Extract the [x, y] coordinate from the center of the cell holding the provided text.  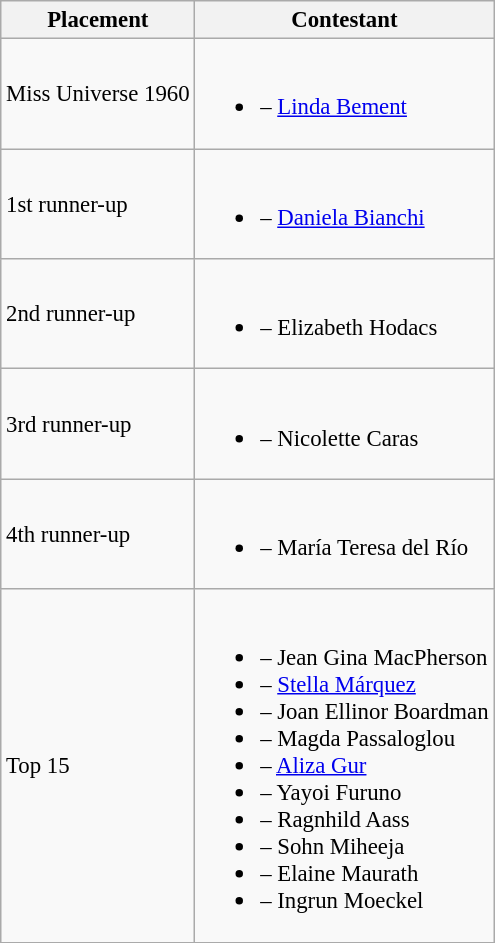
3rd runner-up [98, 424]
1st runner-up [98, 204]
Contestant [344, 20]
Top 15 [98, 766]
– Elizabeth Hodacs [344, 314]
– Daniela Bianchi [344, 204]
2nd runner-up [98, 314]
Placement [98, 20]
Miss Universe 1960 [98, 94]
– Linda Bement [344, 94]
4th runner-up [98, 534]
– Nicolette Caras [344, 424]
– María Teresa del Río [344, 534]
